Search for the cell housing the specified text and yield its (X, Y) center coordinate. 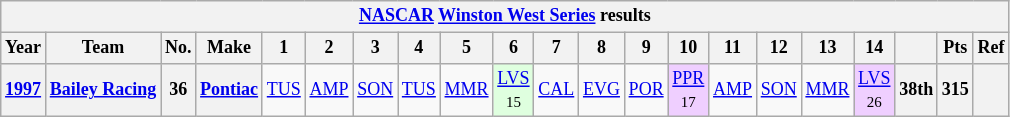
36 (178, 90)
9 (646, 48)
12 (778, 48)
14 (874, 48)
Year (24, 48)
3 (376, 48)
38th (916, 90)
315 (955, 90)
Make (230, 48)
Team (102, 48)
7 (556, 48)
8 (602, 48)
1 (284, 48)
PPR17 (688, 90)
6 (514, 48)
NASCAR Winston West Series results (505, 16)
1997 (24, 90)
LVS15 (514, 90)
Ref (991, 48)
EVG (602, 90)
CAL (556, 90)
5 (466, 48)
4 (420, 48)
10 (688, 48)
Pts (955, 48)
2 (329, 48)
LVS26 (874, 90)
Bailey Racing (102, 90)
13 (828, 48)
No. (178, 48)
POR (646, 90)
11 (733, 48)
Pontiac (230, 90)
